From the cell containing the given text, extract its center point as [X, Y] coordinate. 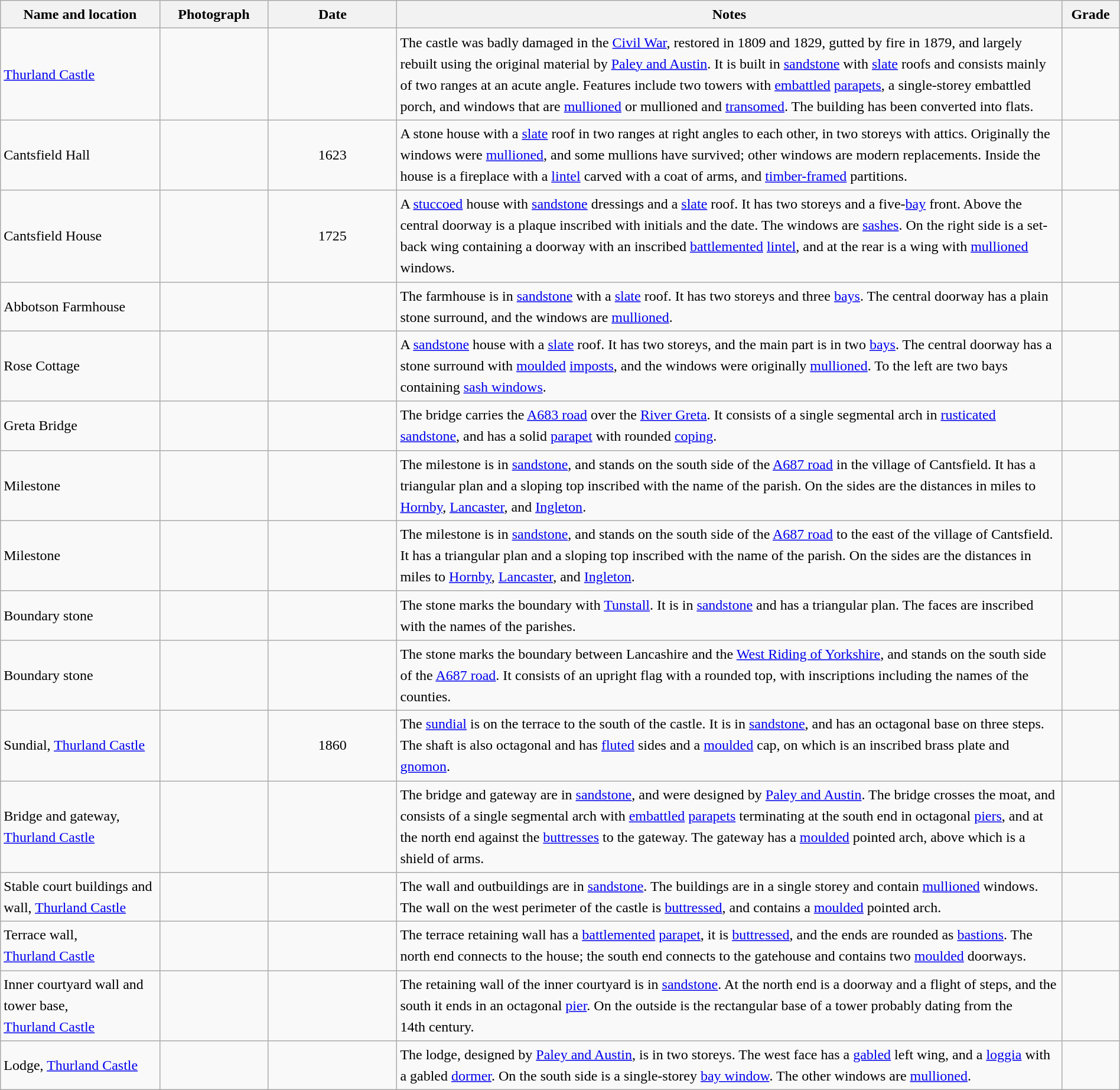
Notes [729, 14]
1725 [333, 236]
Abbotson Farmhouse [80, 306]
Cantsfield House [80, 236]
Lodge, Thurland Castle [80, 1066]
Date [333, 14]
Greta Bridge [80, 425]
Thurland Castle [80, 74]
Cantsfield Hall [80, 155]
Terrace wall,Thurland Castle [80, 946]
Rose Cottage [80, 366]
Bridge and gateway,Thurland Castle [80, 827]
Stable court buildings and wall, Thurland Castle [80, 897]
1623 [333, 155]
Sundial, Thurland Castle [80, 746]
The stone marks the boundary with Tunstall. It is in sandstone and has a triangular plan. The faces are inscribed with the names of the parishes. [729, 616]
Name and location [80, 14]
1860 [333, 746]
Inner courtyard wall and tower base,Thurland Castle [80, 1006]
Photograph [214, 14]
Grade [1090, 14]
